Return the [X, Y] coordinate for the center point of the cell that contains the specified text.  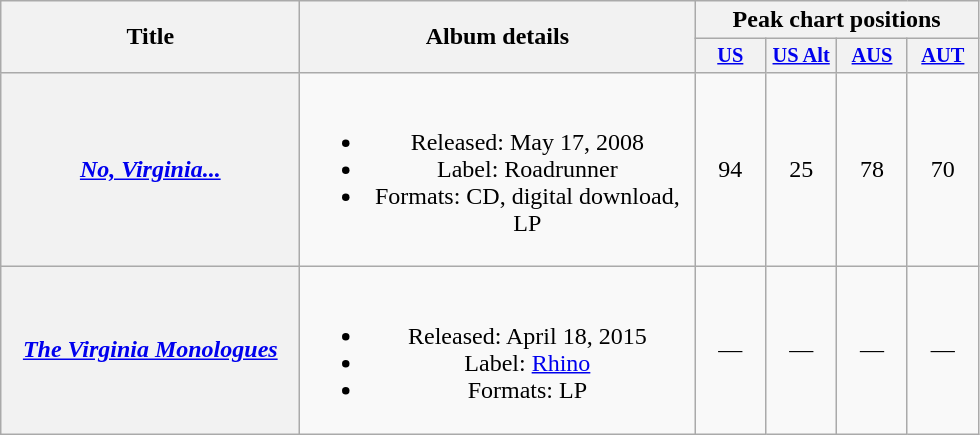
Released: May 17, 2008Label: RoadrunnerFormats: CD, digital download, LP [498, 169]
70 [942, 169]
AUT [942, 56]
AUS [872, 56]
Title [150, 37]
US [730, 56]
Album details [498, 37]
Released: April 18, 2015Label: RhinoFormats: LP [498, 350]
No, Virginia... [150, 169]
94 [730, 169]
25 [802, 169]
The Virginia Monologues [150, 350]
78 [872, 169]
Peak chart positions [836, 20]
US Alt [802, 56]
